Find where the given text appears and provide that cell's center as [x, y] coordinate. 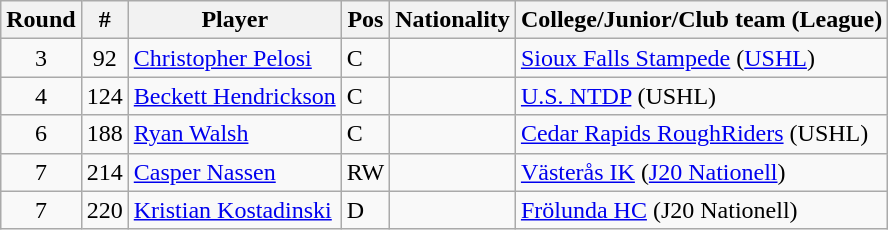
Round [41, 20]
Beckett Hendrickson [234, 96]
Kristian Kostadinski [234, 210]
220 [104, 210]
Frölunda HC (J20 Nationell) [701, 210]
4 [41, 96]
Nationality [453, 20]
214 [104, 172]
D [365, 210]
Sioux Falls Stampede (USHL) [701, 58]
College/Junior/Club team (League) [701, 20]
RW [365, 172]
Christopher Pelosi [234, 58]
# [104, 20]
Casper Nassen [234, 172]
Cedar Rapids RoughRiders (USHL) [701, 134]
Player [234, 20]
124 [104, 96]
92 [104, 58]
U.S. NTDP (USHL) [701, 96]
3 [41, 58]
Pos [365, 20]
Ryan Walsh [234, 134]
188 [104, 134]
6 [41, 134]
Västerås IK (J20 Nationell) [701, 172]
